For the text-containing cell, return its midpoint in [x, y] coordinate format. 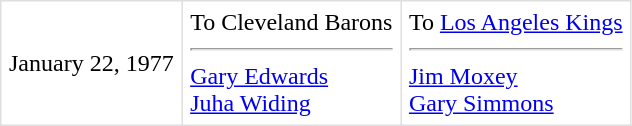
January 22, 1977 [92, 63]
To Cleveland Barons Gary EdwardsJuha Widing [292, 63]
To Los Angeles Kings Jim MoxeyGary Simmons [516, 63]
